For the text-containing cell, return its midpoint in [x, y] coordinate format. 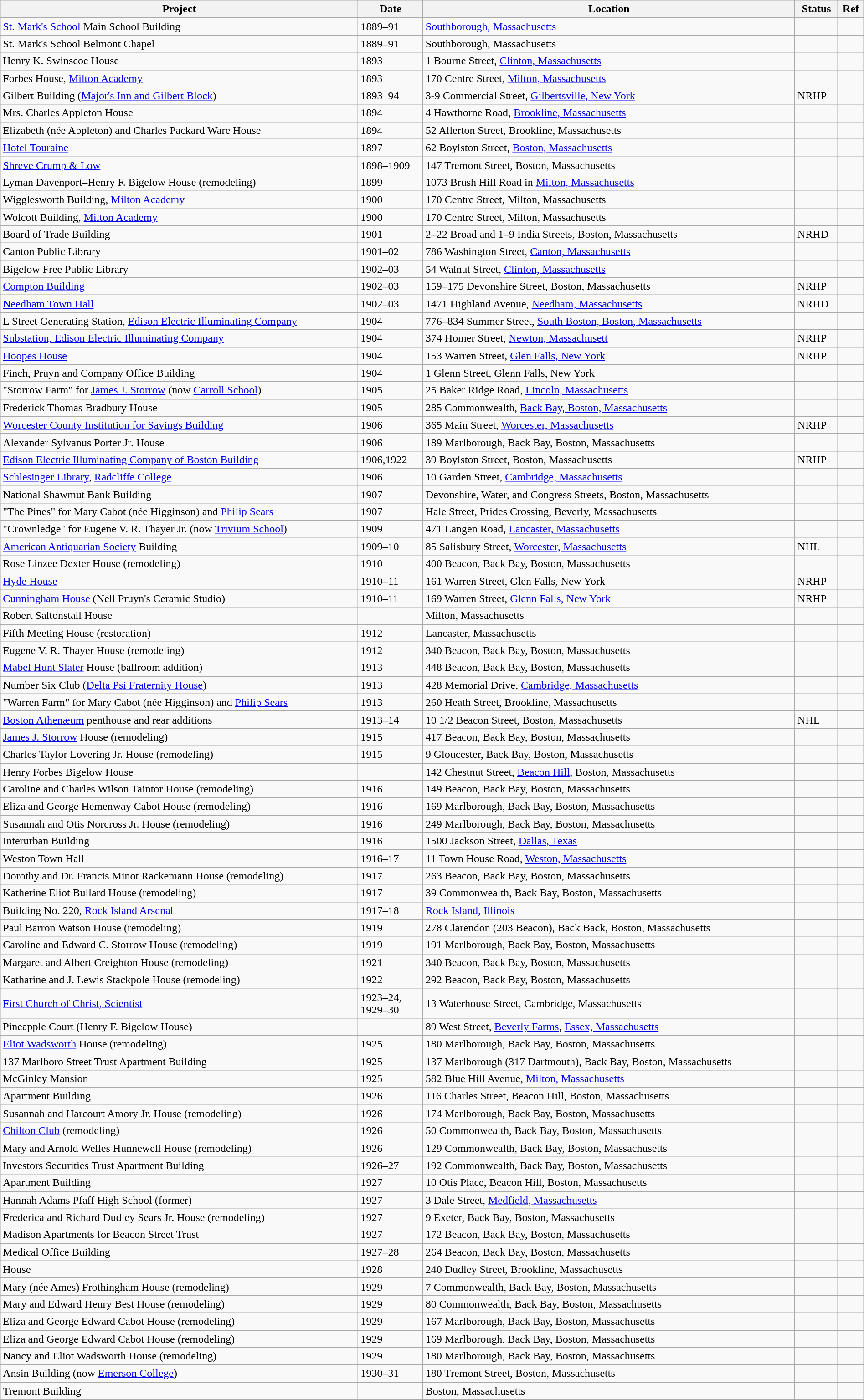
Needham Town Hall [180, 304]
Elizabeth (née Appleton) and Charles Packard Ware House [180, 130]
400 Beacon, Back Bay, Boston, Massachusetts [609, 564]
Chilton Club (remodeling) [180, 1131]
Katherine Eliot Bullard House (remodeling) [180, 893]
Mrs. Charles Appleton House [180, 113]
Frederica and Richard Dudley Sears Jr. House (remodeling) [180, 1217]
192 Commonwealth, Back Bay, Boston, Massachusetts [609, 1165]
Cunningham House (Nell Pruyn's Ceramic Studio) [180, 598]
137 Marlborough (317 Dartmouth), Back Bay, Boston, Massachusetts [609, 1062]
Mabel Hunt Slater House (ballroom addition) [180, 668]
Dorothy and Dr. Francis Minot Rackemann House (remodeling) [180, 876]
Hyde House [180, 581]
240 Dudley Street, Brookline, Massachusetts [609, 1269]
116 Charles Street, Beacon Hill, Boston, Massachusetts [609, 1096]
Lyman Davenport–Henry F. Bigelow House (remodeling) [180, 182]
Rose Linzee Dexter House (remodeling) [180, 564]
Fifth Meeting House (restoration) [180, 633]
Caroline and Charles Wilson Taintor House (remodeling) [180, 789]
Number Six Club (Delta Psi Fraternity House) [180, 685]
Ansin Building (now Emerson College) [180, 1374]
1899 [391, 182]
Charles Taylor Lovering Jr. House (remodeling) [180, 754]
1898–1909 [391, 165]
Hotel Touraine [180, 148]
Shreve Crump & Low [180, 165]
1073 Brush Hill Road in Milton, Massachusetts [609, 182]
Mary (née Ames) Frothingham House (remodeling) [180, 1287]
50 Commonwealth, Back Bay, Boston, Massachusetts [609, 1131]
Medical Office Building [180, 1252]
1901–02 [391, 252]
1500 Jackson Street, Dallas, Texas [609, 841]
10 1/2 Beacon Street, Boston, Massachusetts [609, 720]
39 Boylston Street, Boston, Massachusetts [609, 460]
1 Bourne Street, Clinton, Massachusetts [609, 61]
172 Beacon, Back Bay, Boston, Massachusetts [609, 1235]
1922 [391, 980]
1909–10 [391, 547]
786 Washington Street, Canton, Massachusetts [609, 252]
First Church of Christ, Scientist [180, 1003]
Wigglesworth Building, Milton Academy [180, 199]
McGinley Mansion [180, 1079]
52 Allerton Street, Brookline, Massachusetts [609, 130]
62 Boylston Street, Boston, Massachusetts [609, 148]
House [180, 1269]
1916–17 [391, 858]
Frederick Thomas Bradbury House [180, 408]
Hale Street, Prides Crossing, Beverly, Massachusetts [609, 512]
11 Town House Road, Weston, Massachusetts [609, 858]
161 Warren Street, Glen Falls, New York [609, 581]
776–834 Summer Street, South Boston, Boston, Massachusetts [609, 321]
Nancy and Eliot Wadsworth House (remodeling) [180, 1356]
Board of Trade Building [180, 235]
Bigelow Free Public Library [180, 269]
365 Main Street, Worcester, Massachusetts [609, 425]
Worcester County Institution for Savings Building [180, 425]
89 West Street, Beverly Farms, Essex, Massachusetts [609, 1027]
Milton, Massachusetts [609, 616]
Boston, Massachusetts [609, 1391]
1909 [391, 529]
428 Memorial Drive, Cambridge, Massachusetts [609, 685]
Building No. 220, Rock Island Arsenal [180, 910]
129 Commonwealth, Back Bay, Boston, Massachusetts [609, 1148]
Madison Apartments for Beacon Street Trust [180, 1235]
"The Pines" for Mary Cabot (née Higginson) and Philip Sears [180, 512]
Susannah and Harcourt Amory Jr. House (remodeling) [180, 1114]
25 Baker Ridge Road, Lincoln, Massachusetts [609, 390]
Interurban Building [180, 841]
10 Garden Street, Cambridge, Massachusetts [609, 477]
1893–94 [391, 96]
159–175 Devonshire Street, Boston, Massachusetts [609, 286]
1 Glenn Street, Glenn Falls, New York [609, 373]
9 Exeter, Back Bay, Boston, Massachusetts [609, 1217]
Eugene V. R. Thayer House (remodeling) [180, 650]
Wolcott Building, Milton Academy [180, 217]
1923–24,1929–30 [391, 1003]
1471 Highland Avenue, Needham, Massachusetts [609, 304]
2–22 Broad and 1–9 India Streets, Boston, Massachusetts [609, 235]
260 Heath Street, Brookline, Massachusetts [609, 702]
13 Waterhouse Street, Cambridge, Massachusetts [609, 1003]
Caroline and Edward C. Storrow House (remodeling) [180, 945]
285 Commonwealth, Back Bay, Boston, Massachusetts [609, 408]
American Antiquarian Society Building [180, 547]
Gilbert Building (Major's Inn and Gilbert Block) [180, 96]
1913–14 [391, 720]
1906,1922 [391, 460]
Mary and Arnold Welles Hunnewell House (remodeling) [180, 1148]
Henry K. Swinscoe House [180, 61]
Lancaster, Massachusetts [609, 633]
189 Marlborough, Back Bay, Boston, Massachusetts [609, 442]
Tremont Building [180, 1391]
Date [391, 9]
9 Gloucester, Back Bay, Boston, Massachusetts [609, 754]
10 Otis Place, Beacon Hill, Boston, Massachusetts [609, 1183]
292 Beacon, Back Bay, Boston, Massachusetts [609, 980]
James J. Storrow House (remodeling) [180, 737]
1926–27 [391, 1165]
L Street Generating Station, Edison Electric Illuminating Company [180, 321]
39 Commonwealth, Back Bay, Boston, Massachusetts [609, 893]
Project [180, 9]
Edison Electric Illuminating Company of Boston Building [180, 460]
153 Warren Street, Glen Falls, New York [609, 356]
Forbes House, Milton Academy [180, 78]
1897 [391, 148]
Schlesinger Library, Radcliffe College [180, 477]
Mary and Edward Henry Best House (remodeling) [180, 1304]
"Storrow Farm" for James J. Storrow (now Carroll School) [180, 390]
278 Clarendon (203 Beacon), Back Back, Boston, Massachusetts [609, 928]
Susannah and Otis Norcross Jr. House (remodeling) [180, 824]
Canton Public Library [180, 252]
St. Mark's School Belmont Chapel [180, 44]
1921 [391, 962]
7 Commonwealth, Back Bay, Boston, Massachusetts [609, 1287]
582 Blue Hill Avenue, Milton, Massachusetts [609, 1079]
149 Beacon, Back Bay, Boston, Massachusetts [609, 789]
137 Marlboro Street Trust Apartment Building [180, 1062]
3 Dale Street, Medfield, Massachusetts [609, 1200]
1917–18 [391, 910]
1930–31 [391, 1374]
Katharine and J. Lewis Stackpole House (remodeling) [180, 980]
Status [817, 9]
4 Hawthorne Road, Brookline, Massachusetts [609, 113]
3-9 Commercial Street, Gilbertsville, New York [609, 96]
St. Mark's School Main School Building [180, 26]
Henry Forbes Bigelow House [180, 772]
Rock Island, Illinois [609, 910]
Alexander Sylvanus Porter Jr. House [180, 442]
National Shawmut Bank Building [180, 494]
Robert Saltonstall House [180, 616]
191 Marlborough, Back Bay, Boston, Massachusetts [609, 945]
1901 [391, 235]
Hannah Adams Pfaff High School (former) [180, 1200]
471 Langen Road, Lancaster, Massachusetts [609, 529]
1927–28 [391, 1252]
169 Warren Street, Glenn Falls, New York [609, 598]
Investors Securities Trust Apartment Building [180, 1165]
Finch, Pruyn and Company Office Building [180, 373]
80 Commonwealth, Back Bay, Boston, Massachusetts [609, 1304]
Compton Building [180, 286]
Location [609, 9]
Ref [851, 9]
374 Homer Street, Newton, Massachusett [609, 338]
174 Marlborough, Back Bay, Boston, Massachusetts [609, 1114]
54 Walnut Street, Clinton, Massachusetts [609, 269]
180 Tremont Street, Boston, Massachusetts [609, 1374]
142 Chestnut Street, Beacon Hill, Boston, Massachusetts [609, 772]
85 Salisbury Street, Worcester, Massachusetts [609, 547]
Eliza and George Hemenway Cabot House (remodeling) [180, 807]
264 Beacon, Back Bay, Boston, Massachusetts [609, 1252]
Devonshire, Water, and Congress Streets, Boston, Massachusetts [609, 494]
Pineapple Court (Henry F. Bigelow House) [180, 1027]
417 Beacon, Back Bay, Boston, Massachusetts [609, 737]
249 Marlborough, Back Bay, Boston, Massachusetts [609, 824]
Substation, Edison Electric Illuminating Company [180, 338]
Weston Town Hall [180, 858]
263 Beacon, Back Bay, Boston, Massachusetts [609, 876]
"Crownledge" for Eugene V. R. Thayer Jr. (now Trivium School) [180, 529]
1910 [391, 564]
Boston Athenæum penthouse and rear additions [180, 720]
Hoopes House [180, 356]
Paul Barron Watson House (remodeling) [180, 928]
167 Marlborough, Back Bay, Boston, Massachusetts [609, 1321]
Margaret and Albert Creighton House (remodeling) [180, 962]
147 Tremont Street, Boston, Massachusetts [609, 165]
"Warren Farm" for Mary Cabot (née Higginson) and Philip Sears [180, 702]
1928 [391, 1269]
Eliot Wadsworth House (remodeling) [180, 1044]
448 Beacon, Back Bay, Boston, Massachusetts [609, 668]
